Capture the cell that displays the provided text and extract its (X, Y) central coordinate. 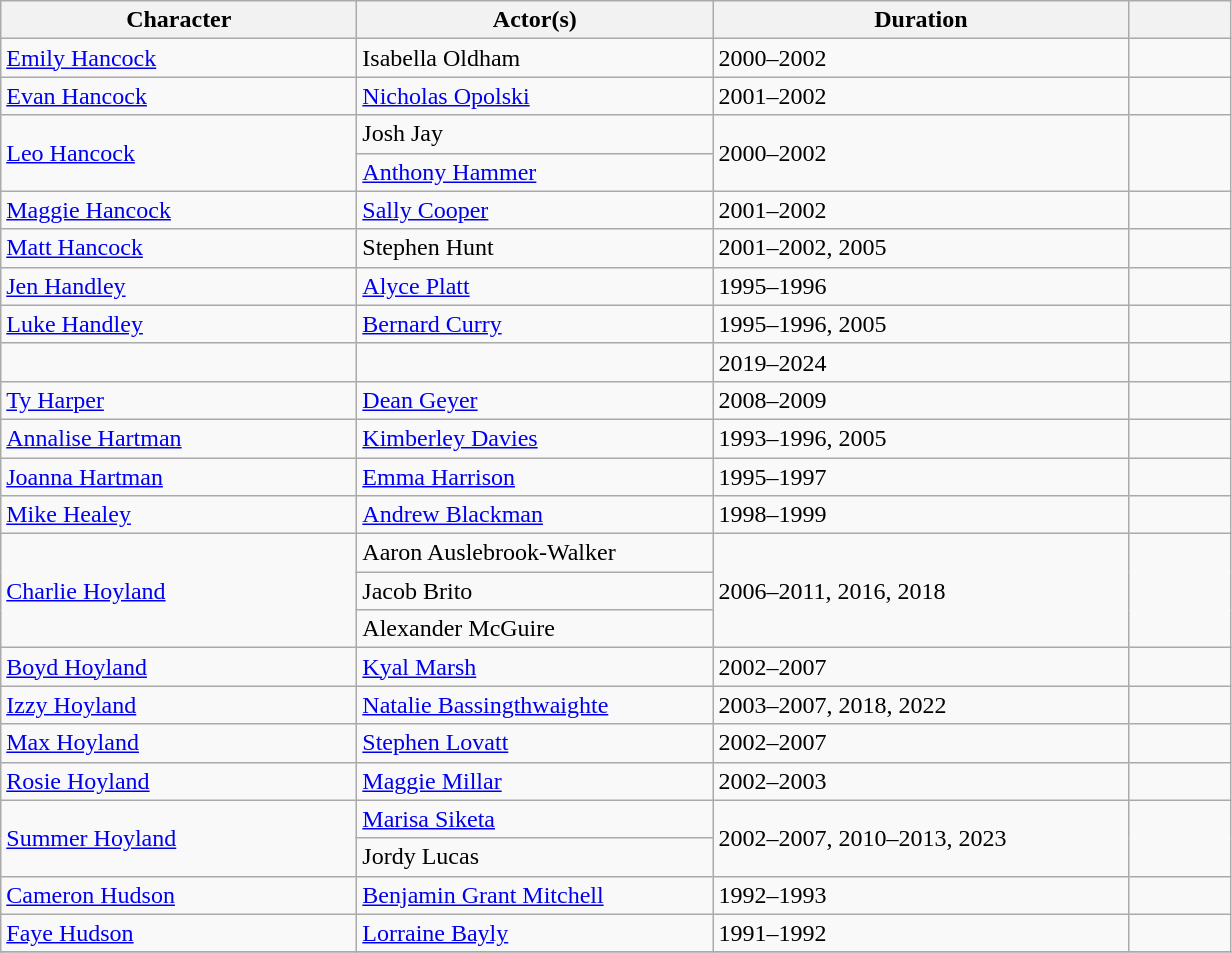
2002–2007, 2010–2013, 2023 (921, 838)
2019–2024 (921, 362)
Annalise Hartman (179, 438)
Stephen Lovatt (535, 743)
Nicholas Opolski (535, 96)
1995–1997 (921, 477)
Joanna Hartman (179, 477)
1998–1999 (921, 515)
Character (179, 20)
1991–1992 (921, 933)
Charlie Hoyland (179, 591)
Emma Harrison (535, 477)
Bernard Curry (535, 324)
Boyd Hoyland (179, 667)
2006–2011, 2016, 2018 (921, 591)
2002–2003 (921, 781)
Isabella Oldham (535, 58)
Dean Geyer (535, 400)
Matt Hancock (179, 248)
Anthony Hammer (535, 172)
Josh Jay (535, 134)
Alexander McGuire (535, 629)
Ty Harper (179, 400)
Kimberley Davies (535, 438)
Cameron Hudson (179, 895)
Luke Handley (179, 324)
Leo Hancock (179, 153)
2008–2009 (921, 400)
Kyal Marsh (535, 667)
2003–2007, 2018, 2022 (921, 705)
Jen Handley (179, 286)
Actor(s) (535, 20)
Alyce Platt (535, 286)
Aaron Auslebrook-Walker (535, 553)
Emily Hancock (179, 58)
1995–1996, 2005 (921, 324)
Evan Hancock (179, 96)
Jacob Brito (535, 591)
Marisa Siketa (535, 819)
Summer Hoyland (179, 838)
Natalie Bassingthwaighte (535, 705)
Benjamin Grant Mitchell (535, 895)
Stephen Hunt (535, 248)
Faye Hudson (179, 933)
Duration (921, 20)
Andrew Blackman (535, 515)
Mike Healey (179, 515)
Lorraine Bayly (535, 933)
1995–1996 (921, 286)
Maggie Hancock (179, 210)
Rosie Hoyland (179, 781)
Sally Cooper (535, 210)
1993–1996, 2005 (921, 438)
1992–1993 (921, 895)
2001–2002, 2005 (921, 248)
Max Hoyland (179, 743)
Jordy Lucas (535, 857)
Maggie Millar (535, 781)
Izzy Hoyland (179, 705)
